Return (x, y) of the center of cell containing provided text 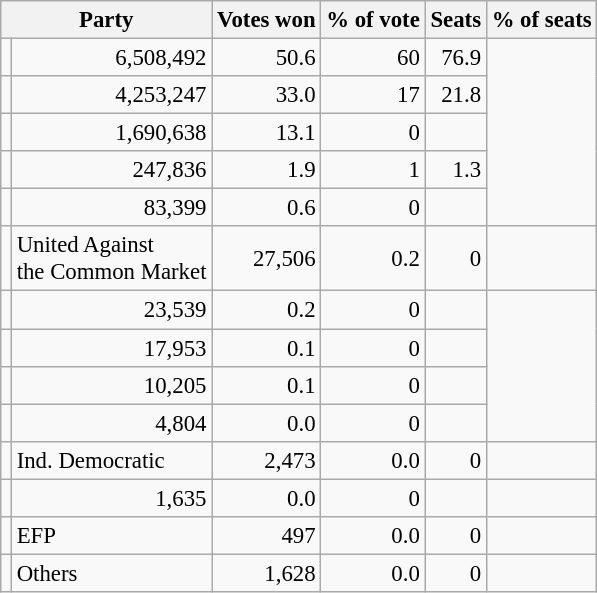
Party (106, 20)
17,953 (111, 348)
247,836 (111, 170)
10,205 (111, 385)
17 (373, 95)
EFP (111, 536)
Seats (456, 20)
0.6 (266, 208)
Ind. Democratic (111, 460)
% of seats (542, 20)
Others (111, 573)
27,506 (266, 258)
60 (373, 58)
50.6 (266, 58)
23,539 (111, 310)
33.0 (266, 95)
2,473 (266, 460)
1.9 (266, 170)
13.1 (266, 133)
21.8 (456, 95)
% of vote (373, 20)
Votes won (266, 20)
1,628 (266, 573)
4,253,247 (111, 95)
1,635 (111, 498)
4,804 (111, 423)
1,690,638 (111, 133)
76.9 (456, 58)
6,508,492 (111, 58)
83,399 (111, 208)
1.3 (456, 170)
1 (373, 170)
United Against the Common Market (111, 258)
497 (266, 536)
